Return (x, y) of the center of cell containing provided text 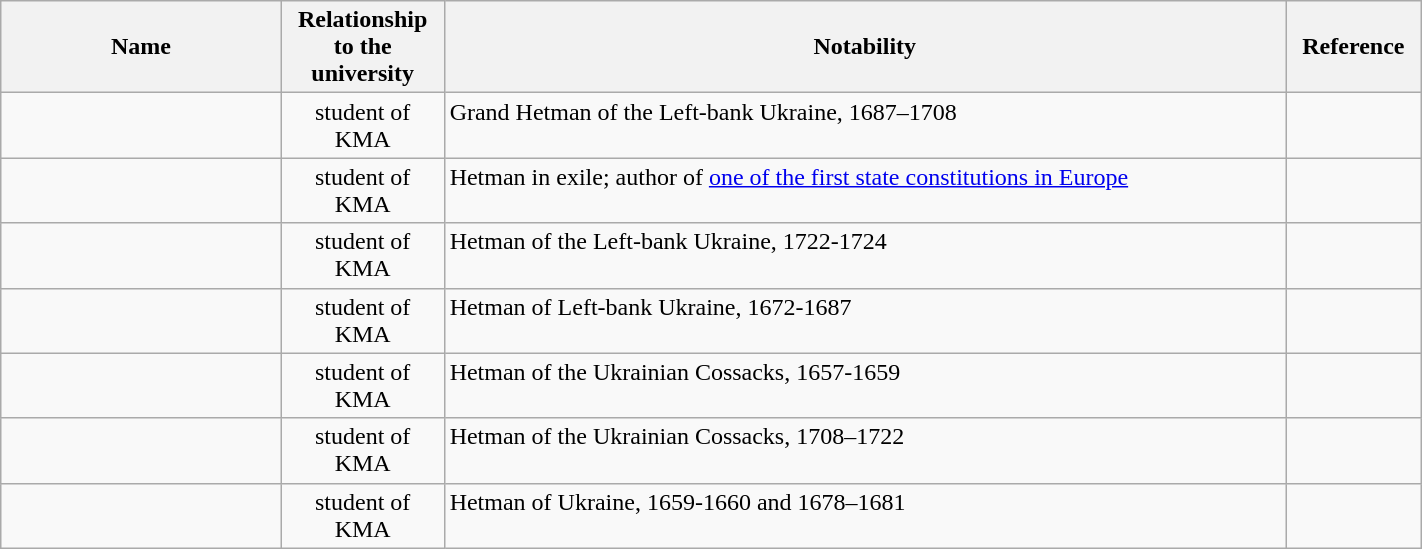
Hetman of the Ukrainian Cossacks, 1657-1659 (864, 386)
Hetman of Left-bank Ukraine, 1672-1687 (864, 320)
Relationship to the university (362, 47)
Hetman of the Ukrainian Cossacks, 1708–1722 (864, 450)
Hetman in exile; author of one of the first state constitutions in Europe (864, 190)
Hetman of the Left-bank Ukraine, 1722-1724 (864, 256)
Name (141, 47)
Hetman of Ukraine, 1659-1660 and 1678–1681 (864, 516)
Grand Hetman of the Left-bank Ukraine, 1687–1708 (864, 126)
Reference (1354, 47)
Notability (864, 47)
